Return (X, Y) of the center of cell containing provided text 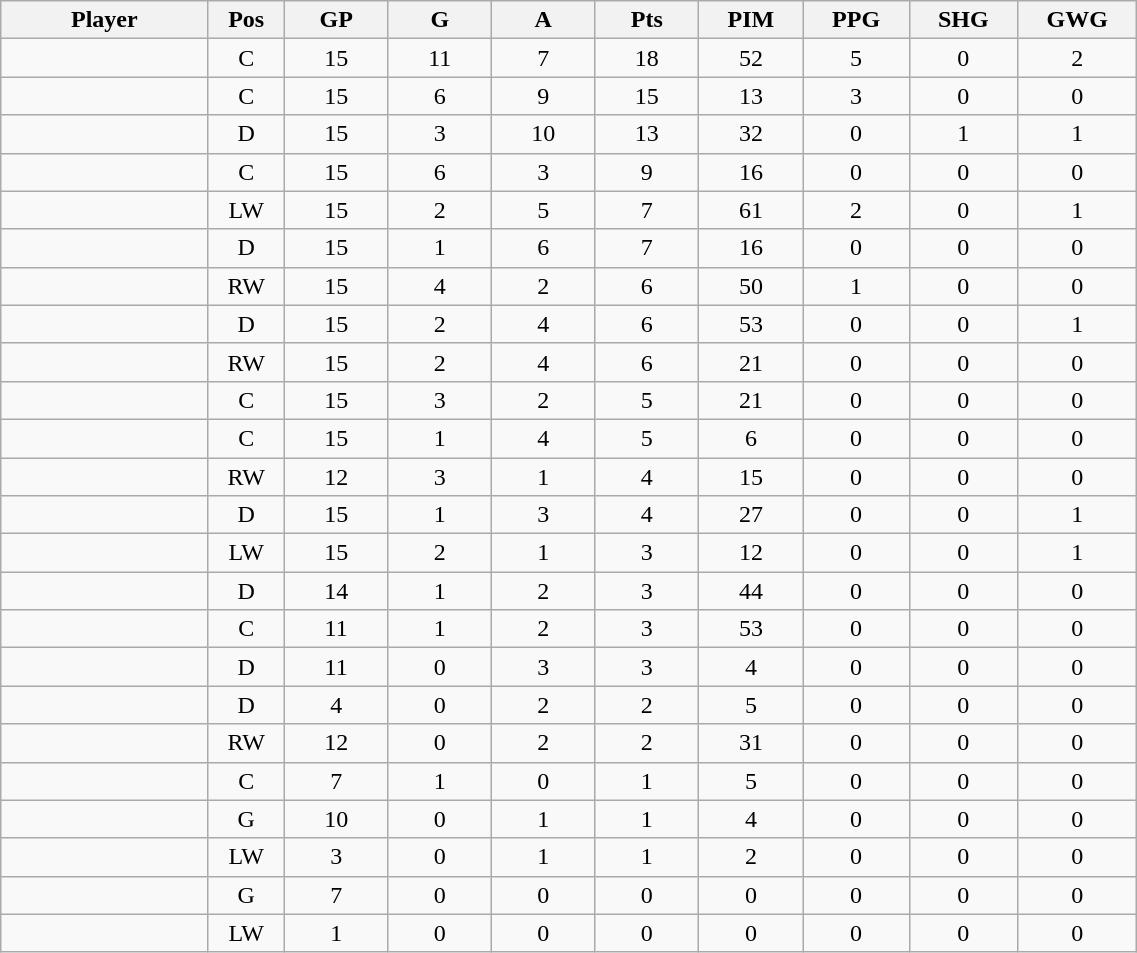
52 (752, 58)
SHG (964, 20)
GP (336, 20)
61 (752, 210)
44 (752, 591)
PPG (856, 20)
18 (647, 58)
50 (752, 286)
A (544, 20)
32 (752, 134)
31 (752, 743)
Pts (647, 20)
Player (104, 20)
14 (336, 591)
27 (752, 515)
Pos (246, 20)
GWG (1078, 20)
PIM (752, 20)
